Detect which cell encompasses the target text, then output its (x, y) center coordinate. 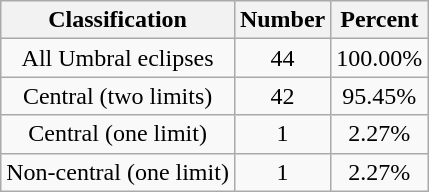
Non-central (one limit) (118, 172)
Classification (118, 20)
42 (282, 96)
All Umbral eclipses (118, 58)
Central (one limit) (118, 134)
Number (282, 20)
100.00% (380, 58)
Central (two limits) (118, 96)
44 (282, 58)
Percent (380, 20)
95.45% (380, 96)
